For the text-containing cell, return its midpoint in (x, y) coordinate format. 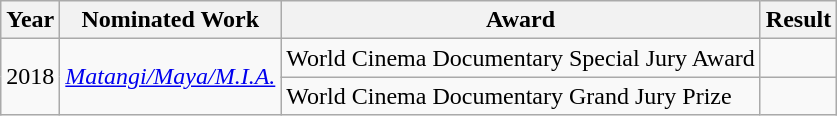
Nominated Work (170, 20)
Matangi/Maya/M.I.A. (170, 77)
Year (30, 20)
World Cinema Documentary Special Jury Award (520, 58)
Result (798, 20)
World Cinema Documentary Grand Jury Prize (520, 96)
2018 (30, 77)
Award (520, 20)
